Determine the [x, y] coordinate at the center of the cell enclosing the given text.  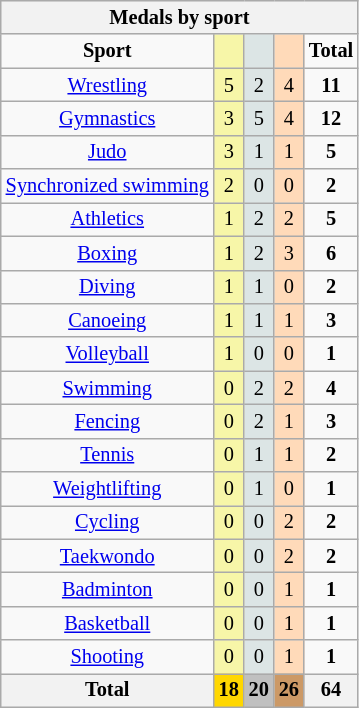
64 [331, 690]
12 [331, 118]
Fencing [108, 421]
26 [289, 690]
Gymnastics [108, 118]
Taekwondo [108, 556]
Volleyball [108, 354]
Weightlifting [108, 489]
Swimming [108, 388]
Judo [108, 152]
Shooting [108, 657]
20 [259, 690]
6 [331, 253]
Synchronized swimming [108, 186]
Canoeing [108, 320]
Athletics [108, 219]
11 [331, 85]
18 [229, 690]
Sport [108, 51]
Tennis [108, 455]
Medals by sport [180, 17]
Basketball [108, 623]
Boxing [108, 253]
Diving [108, 287]
Cycling [108, 522]
Wrestling [108, 85]
Badminton [108, 589]
